For the text-containing cell, return its midpoint in [x, y] coordinate format. 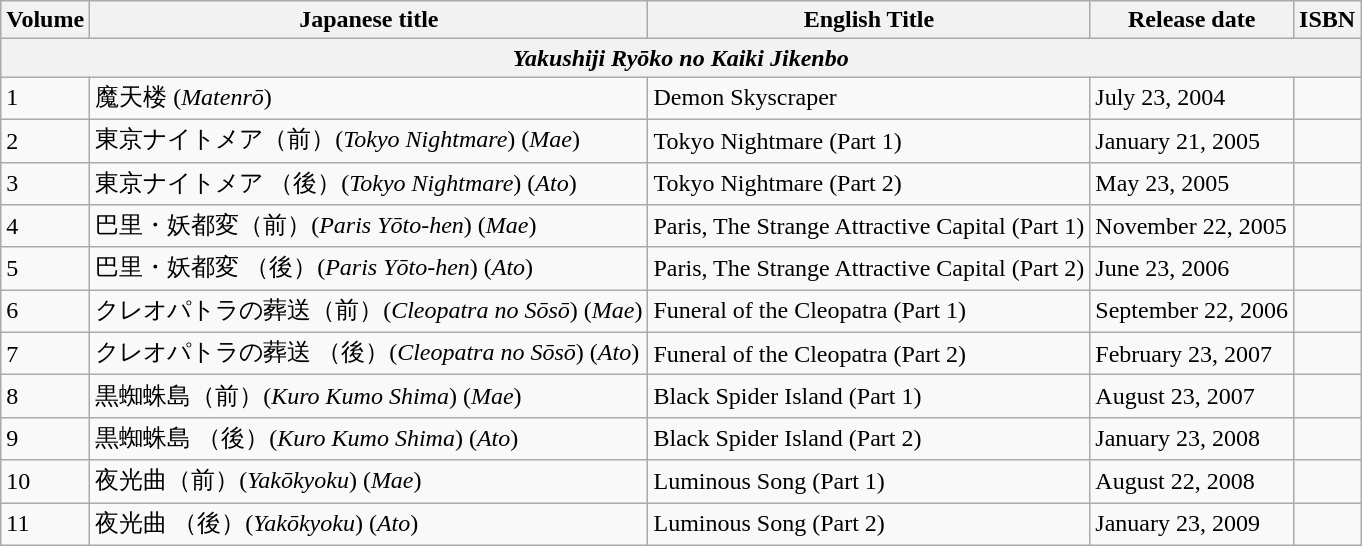
ISBN [1328, 20]
January 23, 2008 [1192, 438]
Funeral of the Cleopatra (Part 1) [869, 312]
February 23, 2007 [1192, 354]
Tokyo Nightmare (Part 2) [869, 184]
Luminous Song (Part 2) [869, 524]
10 [46, 482]
Volume [46, 20]
Funeral of the Cleopatra (Part 2) [869, 354]
Release date [1192, 20]
January 21, 2005 [1192, 140]
3 [46, 184]
9 [46, 438]
Demon Skyscraper [869, 98]
Tokyo Nightmare (Part 1) [869, 140]
魔天楼 (Matenrō) [369, 98]
7 [46, 354]
クレオパトラの葬送（前）(Cleopatra no Sōsō) (Mae) [369, 312]
東京ナイトメア（前）(Tokyo Nightmare) (Mae) [369, 140]
1 [46, 98]
東京ナイトメア （後）(Tokyo Nightmare) (Ato) [369, 184]
夜光曲 （後）(Yakōkyoku) (Ato) [369, 524]
5 [46, 268]
巴里・妖都変 （後）(Paris Yōto-hen) (Ato) [369, 268]
6 [46, 312]
November 22, 2005 [1192, 226]
Paris, The Strange Attractive Capital (Part 1) [869, 226]
8 [46, 396]
June 23, 2006 [1192, 268]
Black Spider Island (Part 1) [869, 396]
English Title [869, 20]
May 23, 2005 [1192, 184]
August 22, 2008 [1192, 482]
Yakushiji Ryōko no Kaiki Jikenbo [681, 58]
August 23, 2007 [1192, 396]
Black Spider Island (Part 2) [869, 438]
Japanese title [369, 20]
クレオパトラの葬送 （後）(Cleopatra no Sōsō) (Ato) [369, 354]
11 [46, 524]
2 [46, 140]
September 22, 2006 [1192, 312]
巴里・妖都変（前）(Paris Yōto-hen) (Mae) [369, 226]
January 23, 2009 [1192, 524]
July 23, 2004 [1192, 98]
4 [46, 226]
黒蜘蛛島 （後）(Kuro Kumo Shima) (Ato) [369, 438]
夜光曲（前）(Yakōkyoku) (Mae) [369, 482]
Luminous Song (Part 1) [869, 482]
黒蜘蛛島（前）(Kuro Kumo Shima) (Mae) [369, 396]
Paris, The Strange Attractive Capital (Part 2) [869, 268]
